Provide the [x, y] coordinate of the cell's center where the given text is located.  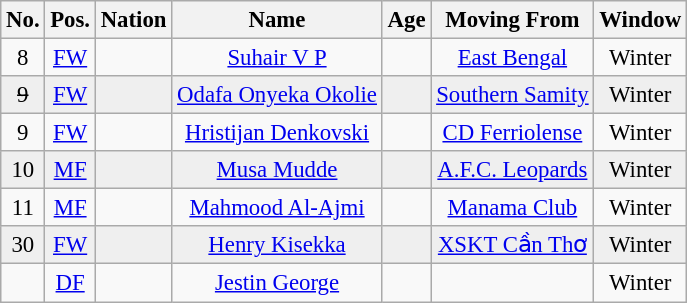
10 [23, 170]
Suhair V P [277, 58]
Hristijan Denkovski [277, 133]
Southern Samity [512, 95]
Henry Kisekka [277, 245]
11 [23, 208]
8 [23, 58]
Window [640, 20]
Age [406, 20]
Odafa Onyeka Okolie [277, 95]
XSKT Cần Thơ [512, 245]
Mahmood Al-Ajmi [277, 208]
A.F.C. Leopards [512, 170]
Manama Club [512, 208]
No. [23, 20]
Musa Mudde [277, 170]
DF [70, 283]
Jestin George [277, 283]
Name [277, 20]
Moving From [512, 20]
CD Ferriolense [512, 133]
East Bengal [512, 58]
Nation [133, 20]
Pos. [70, 20]
30 [23, 245]
